Pinpoint the cell where the given text exists, returning its (x, y) midpoint coordinate. 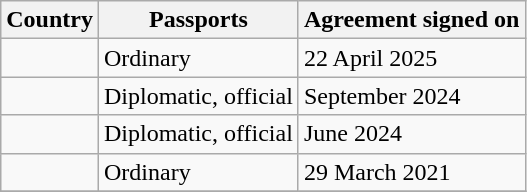
Agreement signed on (412, 20)
June 2024 (412, 134)
Passports (198, 20)
29 March 2021 (412, 172)
22 April 2025 (412, 58)
September 2024 (412, 96)
Country (50, 20)
